Return [x, y] of the center of cell containing provided text 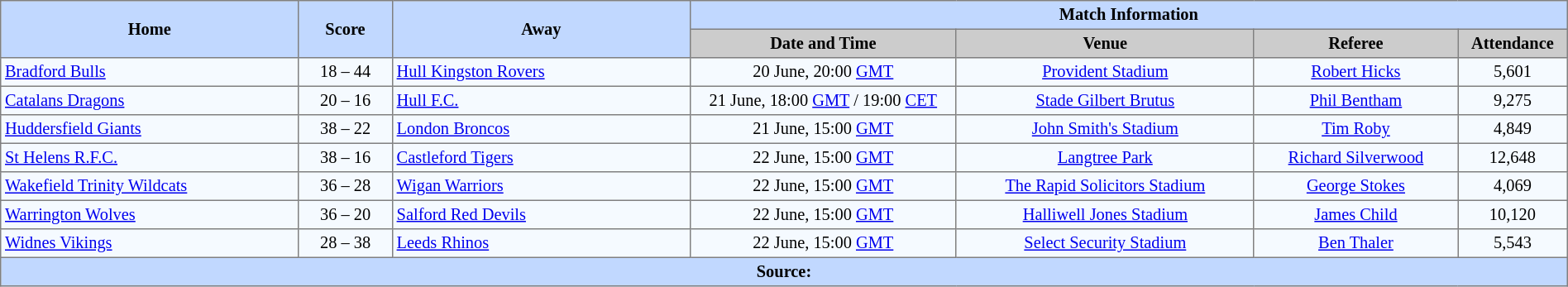
36 – 28 [346, 186]
Catalans Dragons [150, 100]
Date and Time [823, 43]
Widnes Vikings [150, 243]
St Helens R.F.C. [150, 157]
20 – 16 [346, 100]
Leeds Rhinos [541, 243]
Hull Kingston Rovers [541, 72]
36 – 20 [346, 214]
Langtree Park [1105, 157]
Castleford Tigers [541, 157]
Match Information [1128, 15]
20 June, 20:00 GMT [823, 72]
9,275 [1513, 100]
Score [346, 30]
18 – 44 [346, 72]
Home [150, 30]
Warrington Wolves [150, 214]
Referee [1355, 43]
Phil Bentham [1355, 100]
10,120 [1513, 214]
Stade Gilbert Brutus [1105, 100]
Robert Hicks [1355, 72]
James Child [1355, 214]
Salford Red Devils [541, 214]
12,648 [1513, 157]
Bradford Bulls [150, 72]
Halliwell Jones Stadium [1105, 214]
5,543 [1513, 243]
4,069 [1513, 186]
Venue [1105, 43]
John Smith's Stadium [1105, 129]
38 – 22 [346, 129]
Huddersfield Giants [150, 129]
5,601 [1513, 72]
Select Security Stadium [1105, 243]
28 – 38 [346, 243]
Away [541, 30]
21 June, 15:00 GMT [823, 129]
4,849 [1513, 129]
Richard Silverwood [1355, 157]
Tim Roby [1355, 129]
Attendance [1513, 43]
Hull F.C. [541, 100]
Wakefield Trinity Wildcats [150, 186]
Provident Stadium [1105, 72]
38 – 16 [346, 157]
Source: [784, 271]
21 June, 18:00 GMT / 19:00 CET [823, 100]
Ben Thaler [1355, 243]
Wigan Warriors [541, 186]
London Broncos [541, 129]
The Rapid Solicitors Stadium [1105, 186]
George Stokes [1355, 186]
